Provide the (X, Y) coordinate of the cell's center where the given text is located.  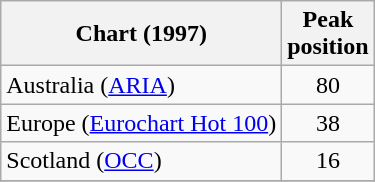
Peakposition (328, 34)
Scotland (OCC) (142, 161)
Chart (1997) (142, 34)
16 (328, 161)
Europe (Eurochart Hot 100) (142, 123)
38 (328, 123)
80 (328, 85)
Australia (ARIA) (142, 85)
